Capture the cell that displays the provided text and extract its (X, Y) central coordinate. 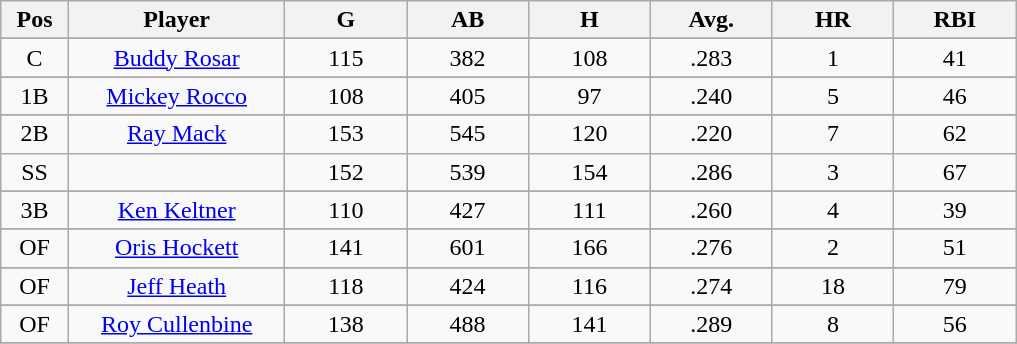
H (589, 20)
18 (833, 286)
C (35, 58)
Oris Hockett (176, 248)
79 (955, 286)
Pos (35, 20)
405 (468, 96)
39 (955, 210)
111 (589, 210)
138 (346, 324)
62 (955, 134)
56 (955, 324)
.283 (711, 58)
Ken Keltner (176, 210)
Avg. (711, 20)
41 (955, 58)
120 (589, 134)
3B (35, 210)
115 (346, 58)
8 (833, 324)
Ray Mack (176, 134)
.220 (711, 134)
.286 (711, 172)
5 (833, 96)
424 (468, 286)
67 (955, 172)
46 (955, 96)
Buddy Rosar (176, 58)
152 (346, 172)
110 (346, 210)
3 (833, 172)
427 (468, 210)
488 (468, 324)
.274 (711, 286)
51 (955, 248)
601 (468, 248)
545 (468, 134)
.276 (711, 248)
166 (589, 248)
118 (346, 286)
382 (468, 58)
Player (176, 20)
153 (346, 134)
154 (589, 172)
4 (833, 210)
97 (589, 96)
.240 (711, 96)
2 (833, 248)
.260 (711, 210)
2B (35, 134)
SS (35, 172)
HR (833, 20)
RBI (955, 20)
Roy Cullenbine (176, 324)
1B (35, 96)
539 (468, 172)
AB (468, 20)
7 (833, 134)
116 (589, 286)
Mickey Rocco (176, 96)
1 (833, 58)
G (346, 20)
Jeff Heath (176, 286)
.289 (711, 324)
